Pinpoint the cell where the given text exists, returning its (X, Y) midpoint coordinate. 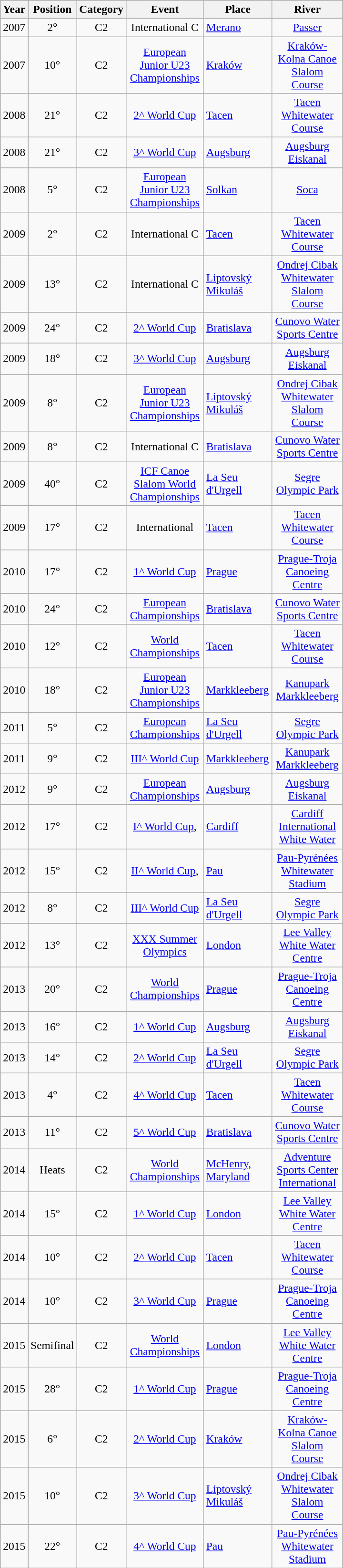
40° (52, 484)
Position (52, 9)
28° (52, 1389)
Merano (238, 27)
Year (14, 9)
16° (52, 1027)
River (307, 9)
Cardiff (238, 827)
Passer (307, 27)
Adventure Sports Center International (307, 1170)
Semifinal (52, 1345)
Solkan (238, 190)
II^ World Cup, (165, 871)
Heats (52, 1170)
11° (52, 1132)
14° (52, 1057)
5^ World Cup (165, 1132)
International (165, 528)
Place (238, 9)
Event (165, 9)
McHenry, Maryland (238, 1170)
12° (52, 646)
20° (52, 989)
4° (52, 1095)
ICF Canoe Slalom World Championships (165, 484)
Soca (307, 190)
XXX Summer Olympics (165, 945)
6° (52, 1439)
I^ World Cup, (165, 827)
Category (101, 9)
22° (52, 1546)
Cardiff International White Water (307, 827)
